Provide the (X, Y) coordinate of the cell's center where the given text is located.  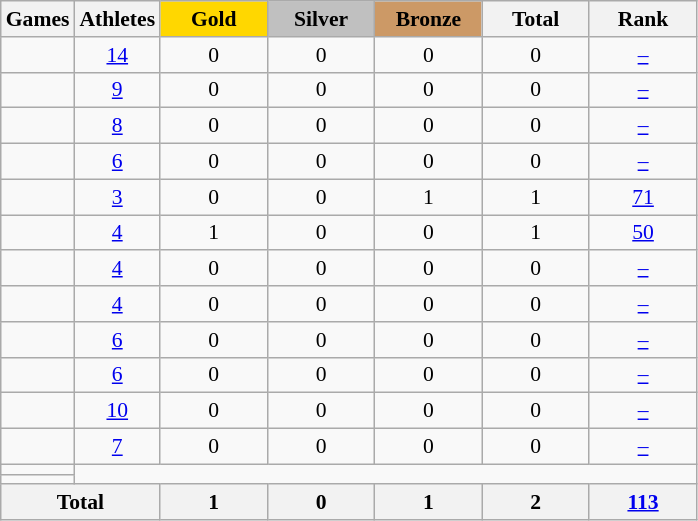
14 (117, 55)
Rank (642, 19)
50 (642, 233)
2 (536, 503)
9 (117, 90)
71 (642, 197)
10 (117, 411)
3 (117, 197)
7 (117, 447)
Silver (320, 19)
Athletes (117, 19)
Bronze (428, 19)
8 (117, 126)
113 (642, 503)
Games (38, 19)
Gold (214, 19)
